Capture the cell that displays the provided text and extract its [X, Y] central coordinate. 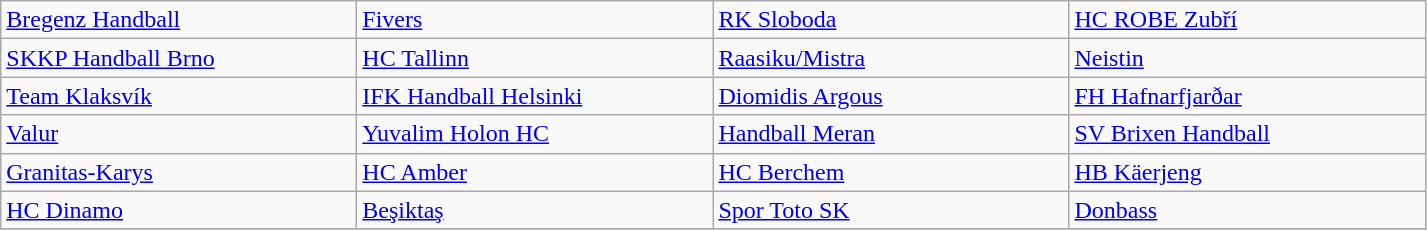
HC Amber [535, 172]
Donbass [1247, 210]
SV Brixen Handball [1247, 134]
HC Tallinn [535, 58]
HC Dinamo [179, 210]
HC Berchem [891, 172]
Spor Toto SK [891, 210]
SKKP Handball Brno [179, 58]
Neistin [1247, 58]
HC ROBE Zubří [1247, 20]
Team Klaksvík [179, 96]
Granitas-Karys [179, 172]
HB Käerjeng [1247, 172]
Bregenz Handball [179, 20]
Handball Meran [891, 134]
Raasiku/Mistra [891, 58]
Valur [179, 134]
Diomidis Argous [891, 96]
Yuvalim Holon HC [535, 134]
Fivers [535, 20]
IFK Handball Helsinki [535, 96]
RK Sloboda [891, 20]
Beşiktaş [535, 210]
FH Hafnarfjarðar [1247, 96]
